Output the [X, Y] coordinate of the center of the cell containing the given text.  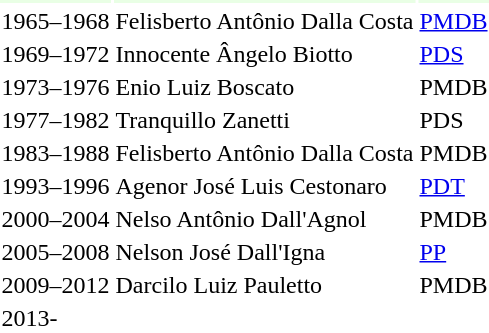
PP [454, 252]
2000–2004 [56, 219]
1993–1996 [56, 186]
2009–2012 [56, 285]
1983–1988 [56, 153]
1973–1976 [56, 87]
Nelson José Dall'Igna [264, 252]
2005–2008 [56, 252]
1977–1982 [56, 120]
Darcilo Luiz Pauletto [264, 285]
Tranquillo Zanetti [264, 120]
Enio Luiz Boscato [264, 87]
Agenor José Luis Cestonaro [264, 186]
PDT [454, 186]
1965–1968 [56, 21]
Nelso Antônio Dall'Agnol [264, 219]
1969–1972 [56, 54]
2013- [56, 318]
Innocente Ângelo Biotto [264, 54]
